Pinpoint the cell where the given text exists, returning its [X, Y] midpoint coordinate. 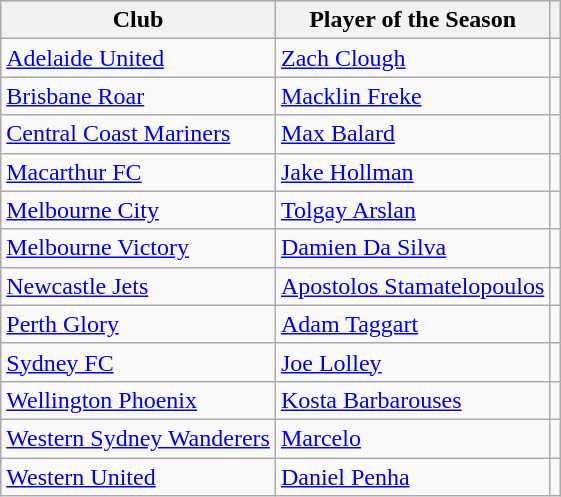
Melbourne City [138, 210]
Macklin Freke [412, 96]
Western United [138, 477]
Player of the Season [412, 20]
Damien Da Silva [412, 248]
Club [138, 20]
Macarthur FC [138, 172]
Wellington Phoenix [138, 400]
Joe Lolley [412, 362]
Jake Hollman [412, 172]
Marcelo [412, 438]
Central Coast Mariners [138, 134]
Brisbane Roar [138, 96]
Tolgay Arslan [412, 210]
Western Sydney Wanderers [138, 438]
Perth Glory [138, 324]
Melbourne Victory [138, 248]
Kosta Barbarouses [412, 400]
Apostolos Stamatelopoulos [412, 286]
Zach Clough [412, 58]
Sydney FC [138, 362]
Adam Taggart [412, 324]
Daniel Penha [412, 477]
Newcastle Jets [138, 286]
Max Balard [412, 134]
Adelaide United [138, 58]
